Return the (X, Y) coordinate for the center point of the cell that contains the specified text.  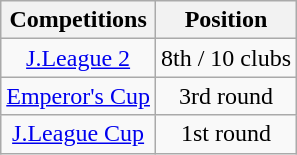
Emperor's Cup (78, 96)
Competitions (78, 20)
J.League Cup (78, 134)
Position (226, 20)
3rd round (226, 96)
1st round (226, 134)
8th / 10 clubs (226, 58)
J.League 2 (78, 58)
